For the text-containing cell, return its midpoint in (x, y) coordinate format. 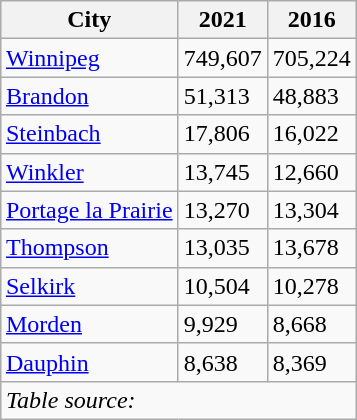
Winnipeg (89, 58)
Table source: (178, 400)
51,313 (222, 96)
2016 (312, 20)
9,929 (222, 324)
13,035 (222, 248)
16,022 (312, 134)
13,270 (222, 210)
17,806 (222, 134)
Morden (89, 324)
Brandon (89, 96)
Dauphin (89, 362)
8,369 (312, 362)
12,660 (312, 172)
13,678 (312, 248)
10,278 (312, 286)
Steinbach (89, 134)
8,668 (312, 324)
Winkler (89, 172)
10,504 (222, 286)
13,745 (222, 172)
48,883 (312, 96)
705,224 (312, 58)
Selkirk (89, 286)
City (89, 20)
749,607 (222, 58)
2021 (222, 20)
8,638 (222, 362)
13,304 (312, 210)
Portage la Prairie (89, 210)
Thompson (89, 248)
